Pinpoint the cell where the given text exists, returning its [x, y] midpoint coordinate. 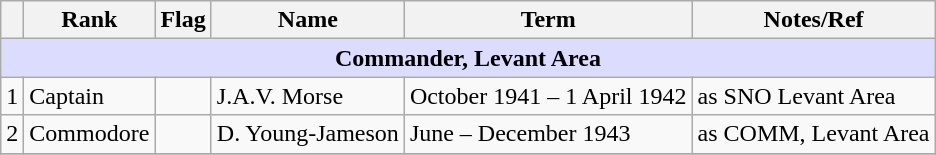
Rank [90, 20]
as SNO Levant Area [814, 96]
Flag [183, 20]
Term [548, 20]
J.A.V. Morse [308, 96]
as COMM, Levant Area [814, 134]
Notes/Ref [814, 20]
Commander, Levant Area [468, 58]
Captain [90, 96]
June – December 1943 [548, 134]
1 [12, 96]
October 1941 – 1 April 1942 [548, 96]
Commodore [90, 134]
2 [12, 134]
Name [308, 20]
D. Young-Jameson [308, 134]
